Capture the cell that displays the provided text and extract its (x, y) central coordinate. 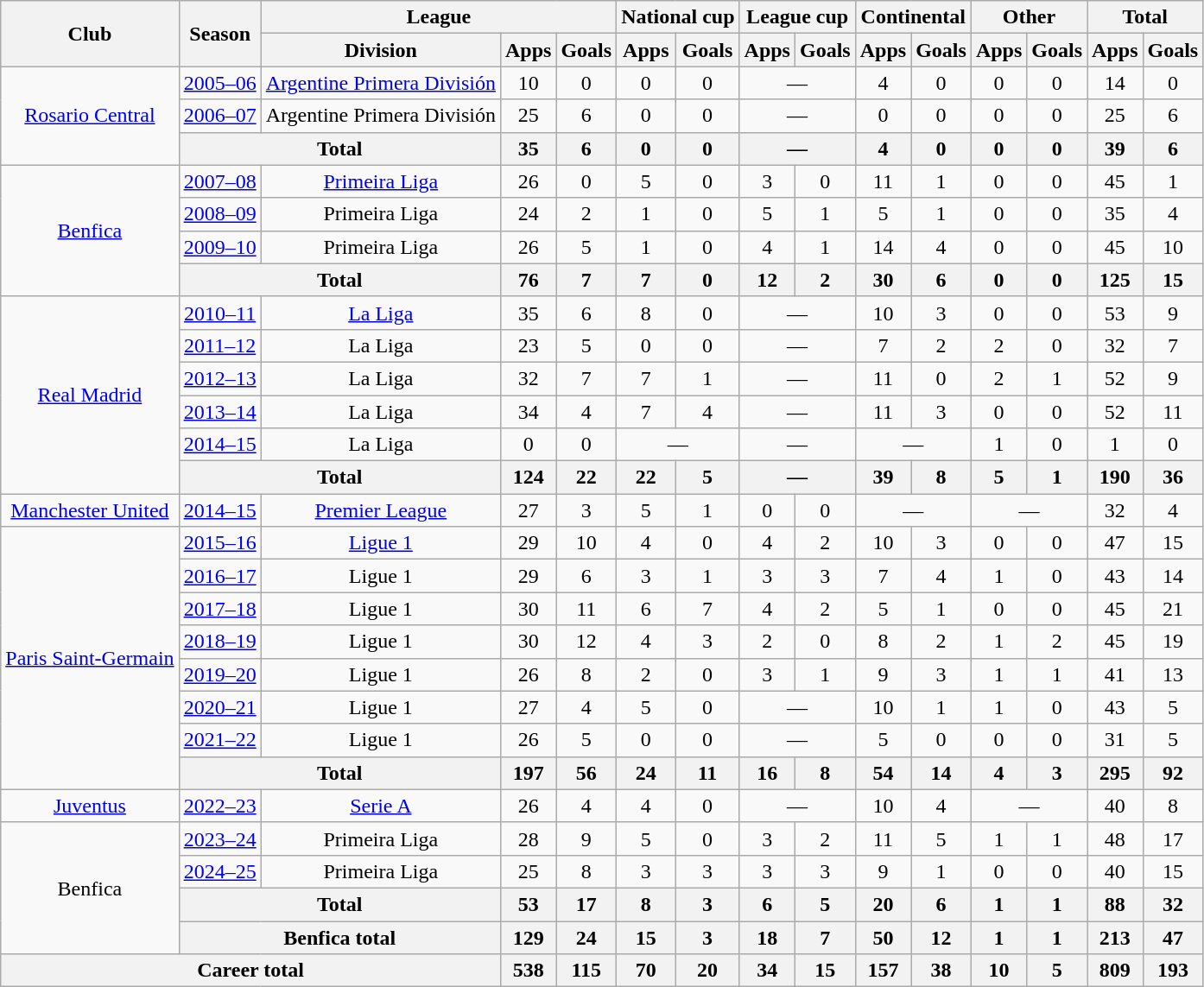
2016–17 (219, 576)
19 (1173, 642)
295 (1115, 773)
157 (883, 971)
13 (1173, 674)
2019–20 (219, 674)
124 (528, 478)
Season (219, 34)
92 (1173, 773)
Real Madrid (90, 395)
2013–14 (219, 412)
197 (528, 773)
League cup (797, 17)
2005–06 (219, 83)
Rosario Central (90, 116)
76 (528, 280)
Benfica total (339, 937)
Career total (250, 971)
54 (883, 773)
41 (1115, 674)
Paris Saint-Germain (90, 658)
2006–07 (219, 116)
28 (528, 838)
League (439, 17)
2015–16 (219, 543)
2020–21 (219, 707)
2017–18 (219, 609)
48 (1115, 838)
38 (941, 971)
213 (1115, 937)
70 (646, 971)
21 (1173, 609)
31 (1115, 740)
Club (90, 34)
Manchester United (90, 510)
2008–09 (219, 214)
190 (1115, 478)
809 (1115, 971)
23 (528, 345)
Continental (913, 17)
2007–08 (219, 181)
2010–11 (219, 313)
Premier League (380, 510)
193 (1173, 971)
88 (1115, 904)
Other (1029, 17)
50 (883, 937)
2009–10 (219, 247)
2012–13 (219, 378)
129 (528, 937)
2011–12 (219, 345)
2018–19 (219, 642)
National cup (678, 17)
115 (586, 971)
2022–23 (219, 806)
36 (1173, 478)
56 (586, 773)
125 (1115, 280)
2021–22 (219, 740)
538 (528, 971)
18 (767, 937)
2024–25 (219, 871)
2023–24 (219, 838)
16 (767, 773)
Serie A (380, 806)
Juventus (90, 806)
Division (380, 50)
